Return the [X, Y] coordinate for the center point of the cell that contains the specified text.  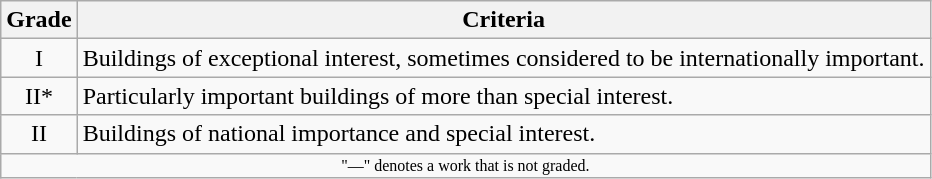
II* [39, 96]
I [39, 58]
Grade [39, 20]
"—" denotes a work that is not graded. [466, 165]
II [39, 134]
Buildings of exceptional interest, sometimes considered to be internationally important. [504, 58]
Criteria [504, 20]
Buildings of national importance and special interest. [504, 134]
Particularly important buildings of more than special interest. [504, 96]
